For the text-containing cell, return its midpoint in [X, Y] coordinate format. 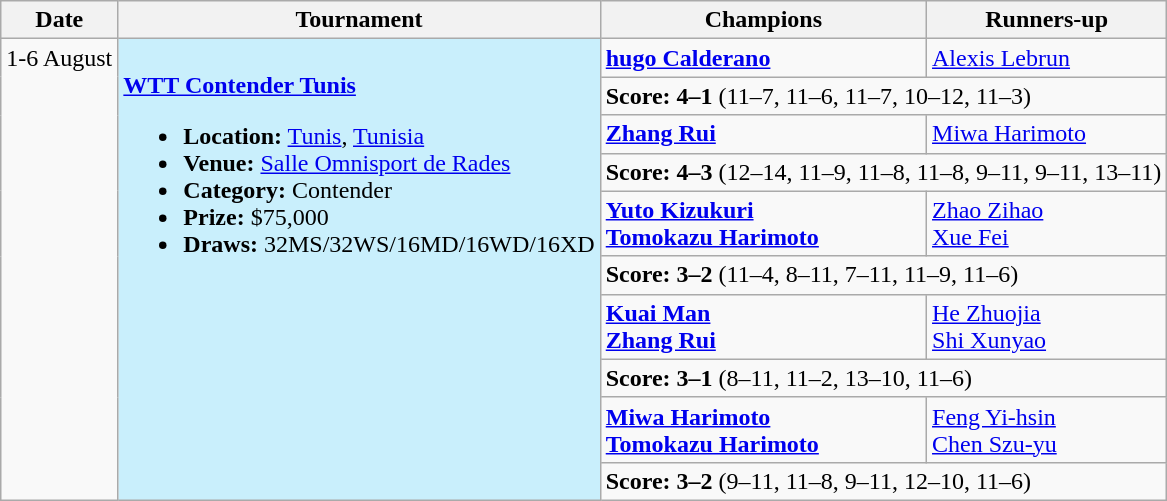
Date [60, 20]
Score: 3–1 (8–11, 11–2, 13–10, 11–6) [884, 378]
hugo Calderano [763, 58]
WTT Contender TunisLocation: Tunis, TunisiaVenue: Salle Omnisport de RadesCategory: ContenderPrize: $75,000Draws: 32MS/32WS/16MD/16WD/16XD [359, 270]
Kuai Man Zhang Rui [763, 326]
Zhao Zihao Xue Fei [1047, 224]
Score: 3–2 (11–4, 8–11, 7–11, 11–9, 11–6) [884, 275]
Score: 4–1 (11–7, 11–6, 11–7, 10–12, 11–3) [884, 96]
Feng Yi-hsin Chen Szu-yu [1047, 430]
Zhang Rui [763, 134]
Score: 3–2 (9–11, 11–8, 9–11, 12–10, 11–6) [884, 481]
Score: 4–3 (12–14, 11–9, 11–8, 11–8, 9–11, 9–11, 13–11) [884, 172]
Miwa Harimoto [1047, 134]
Champions [763, 20]
Miwa Harimoto Tomokazu Harimoto [763, 430]
Runners-up [1047, 20]
Tournament [359, 20]
1-6 August [60, 270]
Alexis Lebrun [1047, 58]
Yuto Kizukuri Tomokazu Harimoto [763, 224]
He Zhuojia Shi Xunyao [1047, 326]
